Detect which cell encompasses the target text, then output its (X, Y) center coordinate. 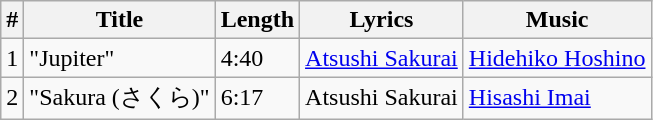
Hisashi Imai (557, 98)
Title (120, 20)
Hidehiko Hoshino (557, 58)
1 (12, 58)
"Sakura (さくら)" (120, 98)
6:17 (257, 98)
4:40 (257, 58)
Music (557, 20)
Length (257, 20)
2 (12, 98)
# (12, 20)
Lyrics (382, 20)
"Jupiter" (120, 58)
